Detect which cell encompasses the target text, then output its [x, y] center coordinate. 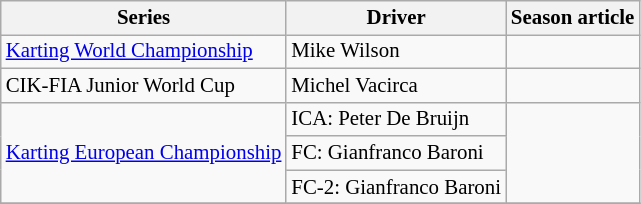
Michel Vacirca [396, 85]
FC: Gianfranco Baroni [396, 153]
CIK-FIA Junior World Cup [144, 85]
Series [144, 18]
Season article [572, 18]
FC-2: Gianfranco Baroni [396, 187]
Karting European Championship [144, 153]
Mike Wilson [396, 51]
Karting World Championship [144, 51]
ICA: Peter De Bruijn [396, 119]
Driver [396, 18]
